Return (x, y) of the center of cell containing provided text 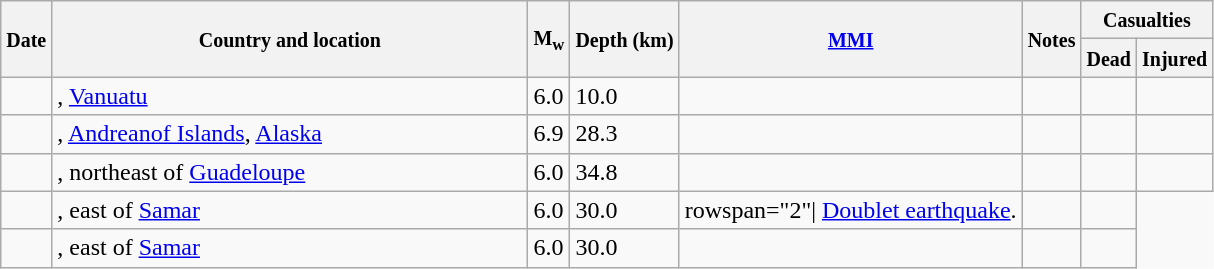
Dead (1109, 58)
Country and location (290, 39)
Depth (km) (624, 39)
, Vanuatu (290, 96)
MMI (850, 39)
Casualties (1147, 20)
, Andreanof Islands, Alaska (290, 134)
, northeast of Guadeloupe (290, 172)
6.9 (549, 134)
Notes (1052, 39)
28.3 (624, 134)
Date (26, 39)
Mw (549, 39)
Injured (1174, 58)
10.0 (624, 96)
34.8 (624, 172)
rowspan="2"| Doublet earthquake. (850, 210)
